Pinpoint the cell where the given text exists, returning its (X, Y) midpoint coordinate. 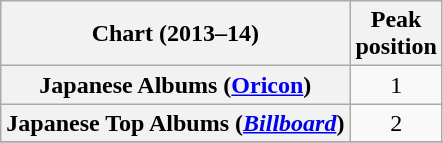
Peakposition (396, 34)
2 (396, 123)
Chart (2013–14) (176, 34)
Japanese Top Albums (Billboard) (176, 123)
1 (396, 85)
Japanese Albums (Oricon) (176, 85)
